Capture the cell that displays the provided text and extract its [X, Y] central coordinate. 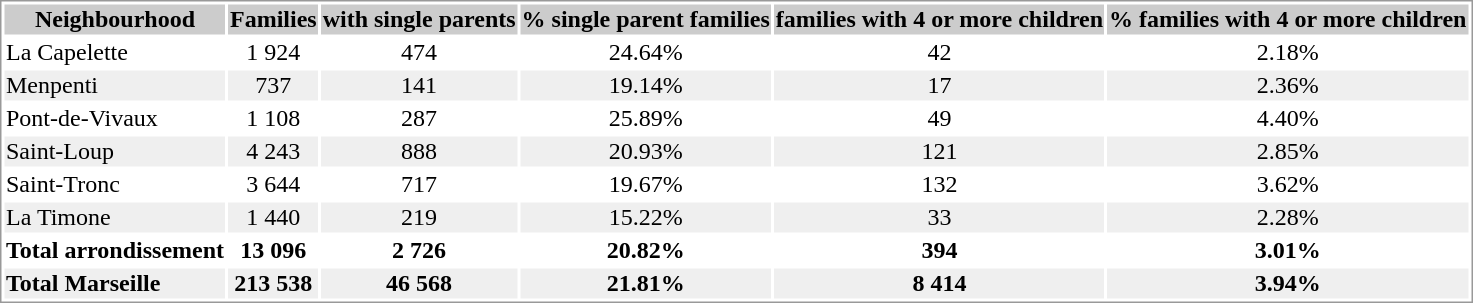
737 [274, 85]
25.89% [646, 119]
213 538 [274, 283]
1 108 [274, 119]
4 243 [274, 151]
3.94% [1288, 283]
% single parent families [646, 19]
Total Marseille [114, 283]
3 644 [274, 185]
24.64% [646, 53]
8 414 [939, 283]
287 [419, 119]
Pont-de-Vivaux [114, 119]
Families [274, 19]
1 440 [274, 217]
3.01% [1288, 251]
132 [939, 185]
20.82% [646, 251]
717 [419, 185]
33 [939, 217]
49 [939, 119]
2 726 [419, 251]
888 [419, 151]
13 096 [274, 251]
1 924 [274, 53]
with single parents [419, 19]
2.18% [1288, 53]
Total arrondissement [114, 251]
families with 4 or more children [939, 19]
474 [419, 53]
Menpenti [114, 85]
2.28% [1288, 217]
2.36% [1288, 85]
21.81% [646, 283]
46 568 [419, 283]
20.93% [646, 151]
394 [939, 251]
15.22% [646, 217]
42 [939, 53]
4.40% [1288, 119]
19.67% [646, 185]
Saint-Tronc [114, 185]
2.85% [1288, 151]
Saint-Loup [114, 151]
Neighbourhood [114, 19]
3.62% [1288, 185]
% families with 4 or more children [1288, 19]
17 [939, 85]
121 [939, 151]
La Capelette [114, 53]
19.14% [646, 85]
La Timone [114, 217]
219 [419, 217]
141 [419, 85]
